Identify which cell holds the provided text, then report its (x, y) central coordinate. 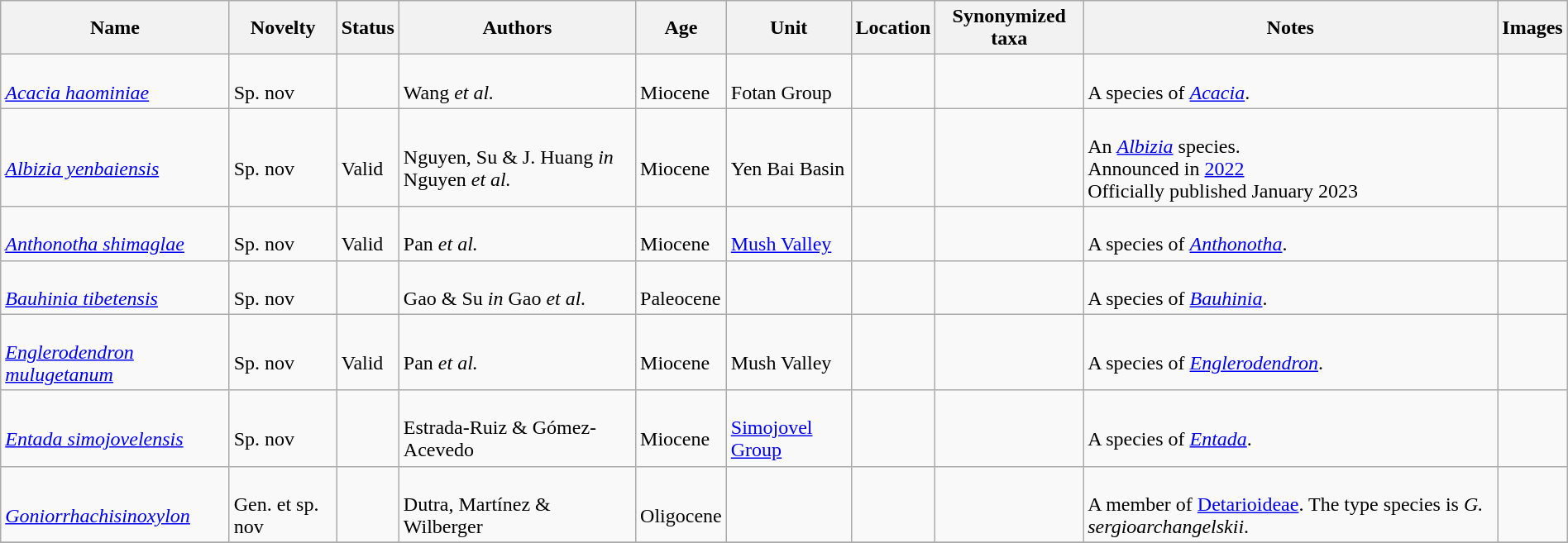
A member of Detarioideae. The type species is G. sergioarchangelskii. (1290, 504)
A species of Anthonotha. (1290, 233)
Estrada-Ruiz & Gómez-Acevedo (517, 428)
Oligocene (681, 504)
Location (893, 28)
Entada simojovelensis (115, 428)
Dutra, Martínez & Wilberger (517, 504)
Notes (1290, 28)
Anthonotha shimaglae (115, 233)
Simojovel Group (789, 428)
A species of Bauhinia. (1290, 288)
Gao & Su in Gao et al. (517, 288)
Bauhinia tibetensis (115, 288)
Yen Bai Basin (789, 157)
An Albizia species.Announced in 2022Officially published January 2023 (1290, 157)
Authors (517, 28)
A species of Acacia. (1290, 81)
Fotan Group (789, 81)
Acacia haominiae (115, 81)
Name (115, 28)
Synonymized taxa (1009, 28)
A species of Englerodendron. (1290, 352)
Albizia yenbaiensis (115, 157)
Paleocene (681, 288)
Goniorrhachisinoxylon (115, 504)
Unit (789, 28)
Age (681, 28)
Wang et al. (517, 81)
Novelty (283, 28)
A species of Entada. (1290, 428)
Status (367, 28)
Englerodendron mulugetanum (115, 352)
Images (1532, 28)
Nguyen, Su & J. Huang in Nguyen et al. (517, 157)
Gen. et sp. nov (283, 504)
